Detect which cell encompasses the target text, then output its (X, Y) center coordinate. 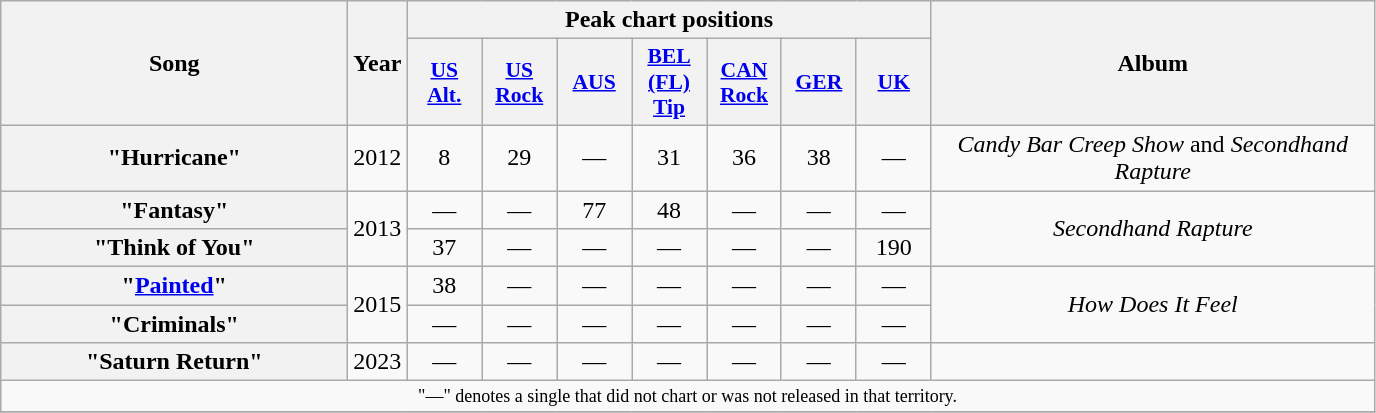
AUS (594, 82)
190 (894, 248)
USAlt. (444, 82)
CANRock (744, 82)
2015 (378, 305)
Candy Bar Creep Show and Secondhand Rapture (1152, 158)
37 (444, 248)
"Fantasy" (174, 209)
2023 (378, 362)
US Rock (520, 82)
Peak chart positions (669, 20)
Secondhand Rapture (1152, 228)
36 (744, 158)
"Think of You" (174, 248)
BEL(FL)Tip (670, 82)
2012 (378, 158)
GER (818, 82)
UK (894, 82)
Song (174, 64)
How Does It Feel (1152, 305)
Album (1152, 64)
77 (594, 209)
Year (378, 64)
"—" denotes a single that did not chart or was not released in that territory. (688, 396)
31 (670, 158)
8 (444, 158)
2013 (378, 228)
29 (520, 158)
"Painted" (174, 286)
"Criminals" (174, 324)
48 (670, 209)
"Saturn Return" (174, 362)
"Hurricane" (174, 158)
